Identify which cell holds the provided text, then report its (X, Y) central coordinate. 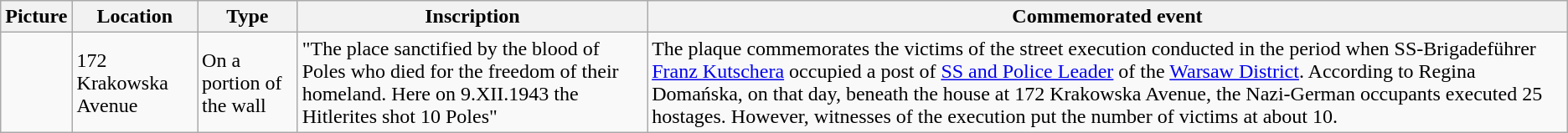
Commemorated event (1107, 17)
172 Krakowska Avenue (135, 82)
Type (248, 17)
Picture (37, 17)
On a portion of the wall (248, 82)
Inscription (472, 17)
Location (135, 17)
"The place sanctified by the blood of Poles who died for the freedom of their homeland. Here on 9.XII.1943 the Hitlerites shot 10 Poles" (472, 82)
